Find where the given text appears and provide that cell's center as (X, Y) coordinate. 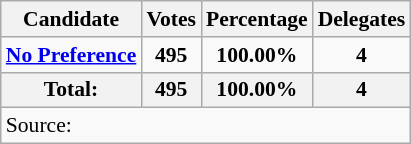
Source: (206, 126)
Delegates (362, 19)
Total: (72, 90)
No Preference (72, 55)
Candidate (72, 19)
Votes (171, 19)
Percentage (257, 19)
